Return the (x, y) coordinate for the center point of the cell that contains the specified text.  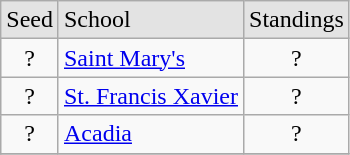
School (150, 20)
Acadia (150, 134)
Saint Mary's (150, 58)
Seed (30, 20)
Standings (297, 20)
St. Francis Xavier (150, 96)
